Find where the given text appears and provide that cell's center as (X, Y) coordinate. 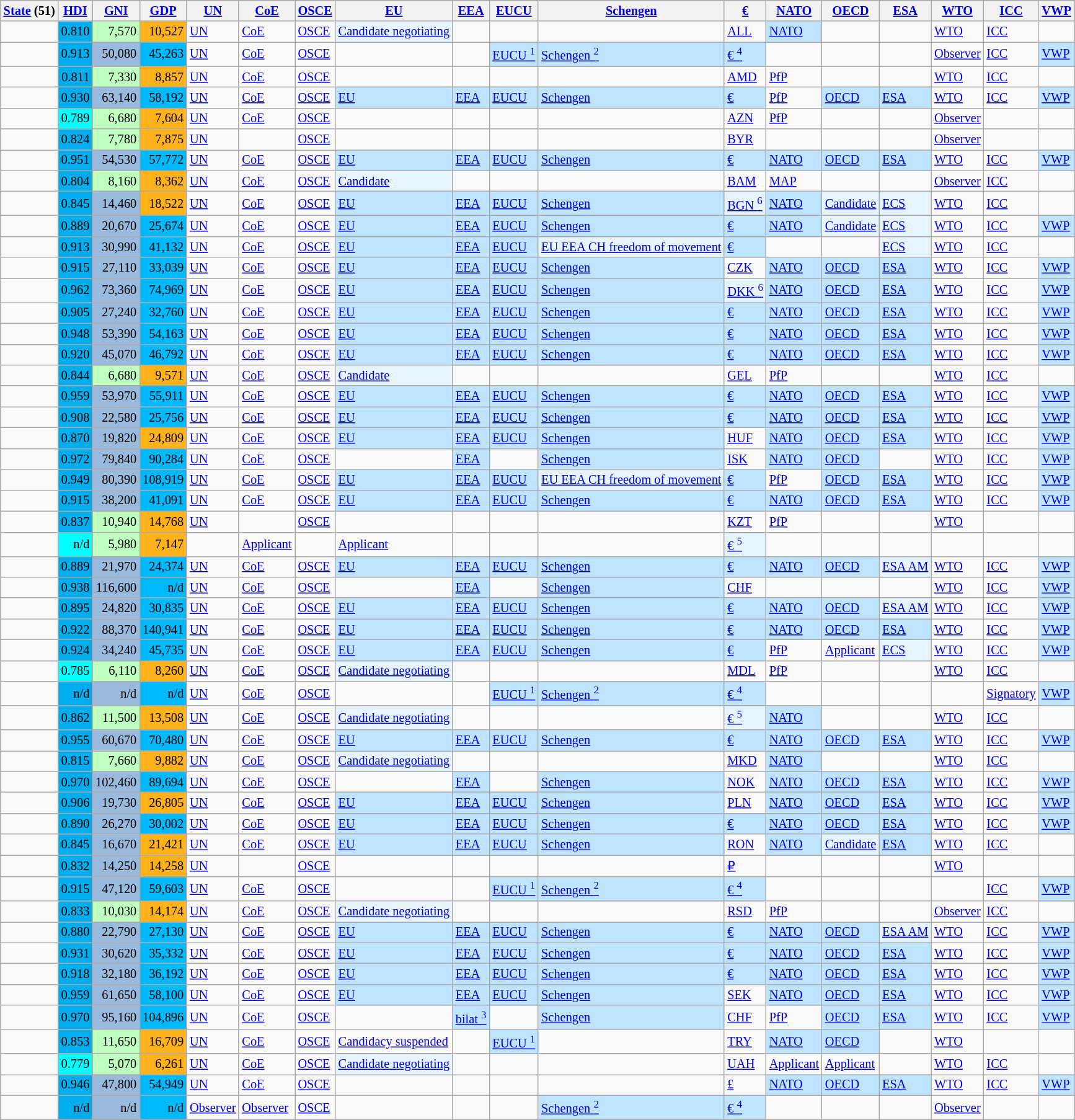
9,571 (163, 375)
MKD (745, 761)
45,070 (116, 355)
0.951 (76, 160)
27,240 (116, 313)
bilat 3 (471, 1017)
7,147 (163, 544)
Candidacy suspended (394, 1042)
13,508 (163, 717)
0.880 (76, 932)
7,570 (116, 32)
104,896 (163, 1017)
0.905 (76, 313)
27,110 (116, 268)
24,820 (116, 608)
11,500 (116, 717)
0.918 (76, 974)
0.837 (76, 522)
BGN 6 (745, 203)
46,792 (163, 355)
36,192 (163, 974)
59,603 (163, 889)
NOK (745, 782)
0.833 (76, 911)
16,670 (116, 845)
90,284 (163, 459)
0.815 (76, 761)
AZN (745, 118)
26,270 (116, 824)
0.962 (76, 290)
45,263 (163, 55)
50,080 (116, 55)
5,070 (116, 1064)
19,730 (116, 802)
GDP (163, 11)
0.810 (76, 32)
41,091 (163, 500)
88,370 (116, 629)
35,332 (163, 953)
33,039 (163, 268)
AMD (745, 77)
74,969 (163, 290)
58,192 (163, 97)
30,835 (163, 608)
73,360 (116, 290)
10,030 (116, 911)
RSD (745, 911)
MAP (794, 181)
0.930 (76, 97)
0.920 (76, 355)
0.804 (76, 181)
DKK 6 (745, 290)
60,670 (116, 740)
58,100 (163, 995)
102,460 (116, 782)
14,258 (163, 866)
14,460 (116, 203)
10,527 (163, 32)
14,768 (163, 522)
54,530 (116, 160)
8,260 (163, 671)
0.922 (76, 629)
0.906 (76, 802)
7,780 (116, 140)
20,670 (116, 226)
0.949 (76, 480)
UAH (745, 1064)
7,330 (116, 77)
16,709 (163, 1042)
116,600 (116, 587)
CZK (745, 268)
21,970 (116, 567)
57,772 (163, 160)
BYR (745, 140)
8,362 (163, 181)
11,650 (116, 1042)
6,261 (163, 1064)
7,660 (116, 761)
0.811 (76, 77)
41,132 (163, 247)
27,130 (163, 932)
0.844 (76, 375)
45,735 (163, 650)
0.924 (76, 650)
0.890 (76, 824)
89,694 (163, 782)
0.931 (76, 953)
21,421 (163, 845)
47,120 (116, 889)
32,760 (163, 313)
0.779 (76, 1064)
79,840 (116, 459)
32,180 (116, 974)
8,857 (163, 77)
26,805 (163, 802)
108,919 (163, 480)
140,941 (163, 629)
22,790 (116, 932)
30,002 (163, 824)
0.870 (76, 438)
0.785 (76, 671)
53,970 (116, 396)
5,980 (116, 544)
0.938 (76, 587)
0.789 (76, 118)
£ (745, 1085)
47,800 (116, 1085)
34,240 (116, 650)
61,650 (116, 995)
25,674 (163, 226)
PLN (745, 802)
0.948 (76, 334)
RON (745, 845)
10,940 (116, 522)
80,390 (116, 480)
ISK (745, 459)
7,875 (163, 140)
55,911 (163, 396)
0.862 (76, 717)
0.972 (76, 459)
8,160 (116, 181)
6,110 (116, 671)
SEK (745, 995)
0.946 (76, 1085)
53,390 (116, 334)
GNI (116, 11)
MDL (745, 671)
0.895 (76, 608)
0.832 (76, 866)
Signatory (1012, 693)
14,250 (116, 866)
TRY (745, 1042)
9,882 (163, 761)
24,374 (163, 567)
54,163 (163, 334)
63,140 (116, 97)
54,949 (163, 1085)
₽ (745, 866)
GEL (745, 375)
HUF (745, 438)
25,756 (163, 417)
95,160 (116, 1017)
19,820 (116, 438)
BAM (745, 181)
30,990 (116, 247)
7,604 (163, 118)
18,522 (163, 203)
State (51) (30, 11)
KZT (745, 522)
ALL (745, 32)
0.824 (76, 140)
70,480 (163, 740)
0.955 (76, 740)
14,174 (163, 911)
30,620 (116, 953)
38,200 (116, 500)
22,580 (116, 417)
0.908 (76, 417)
24,809 (163, 438)
0.853 (76, 1042)
HDI (76, 11)
